Search for the cell housing the specified text and yield its (x, y) center coordinate. 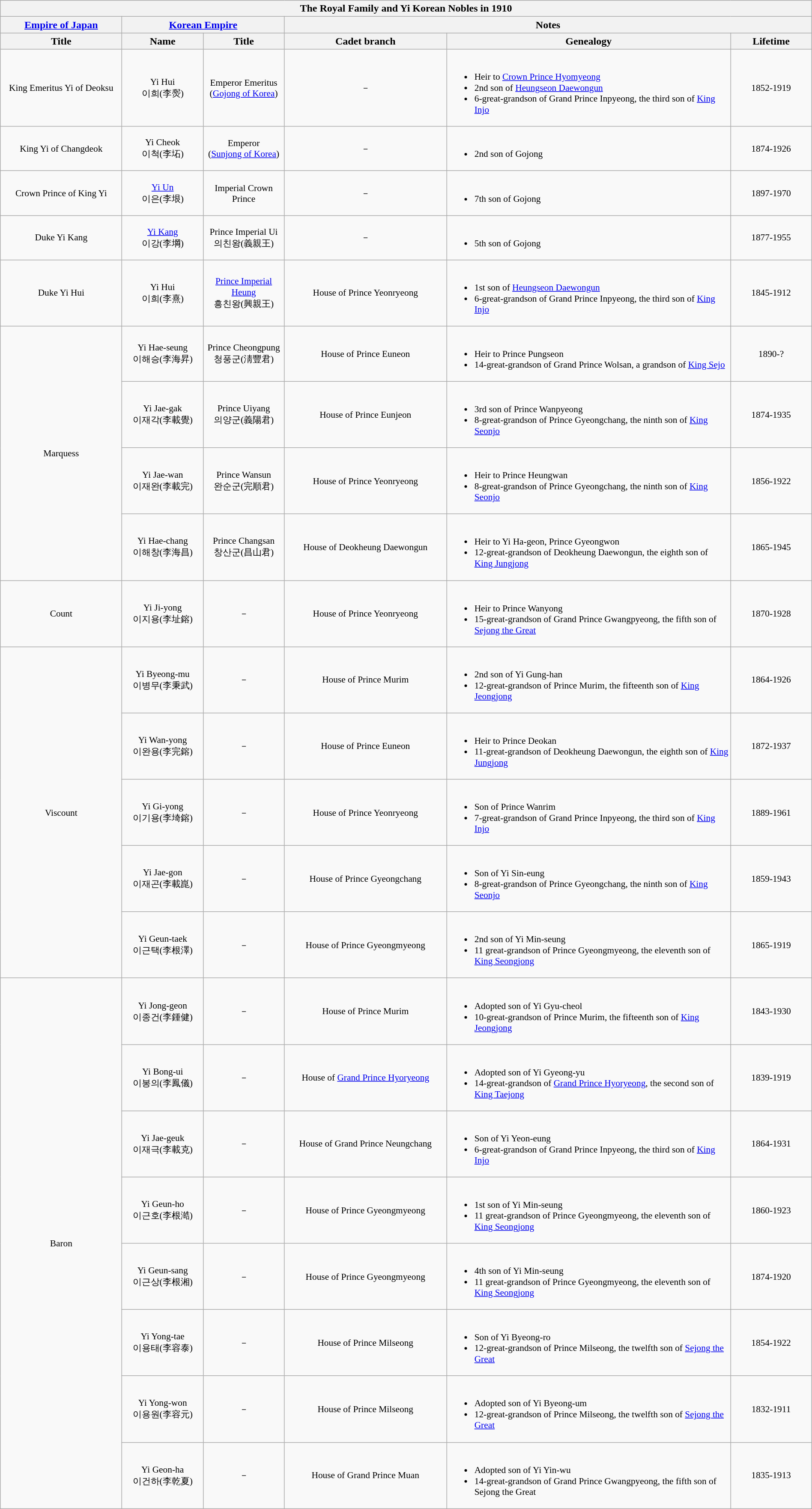
1897-1970 (771, 193)
Imperial Crown Prince (243, 193)
1872-1937 (771, 746)
Yi Geon-ha이건하(李乾夏) (163, 1476)
Duke Yi Kang (61, 238)
Heir to Yi Ha-geon, Prince Gyeongwon12-great-grandson of Deokheung Daewongun, the eighth son of King Jungjong (588, 548)
1870-1928 (771, 614)
1890-? (771, 354)
1874-1920 (771, 1277)
Yi Byeong-mu이병무(李秉武) (163, 680)
1859-1943 (771, 878)
Yi Bong-ui이봉의(李鳳儀) (163, 1078)
3rd son of Prince Wanpyeong8-great-grandson of Prince Gyeongchang, the ninth son of King Seonjo (588, 415)
Yi Yong-won이용원(李容元) (163, 1409)
Emperor(Sunjong of Korea) (243, 149)
Genealogy (588, 41)
Yi Hae-chang이해창(李海昌) (163, 548)
Son of Yi Byeong-ro12-great-grandson of Prince Milseong, the twelfth son of Sejong the Great (588, 1343)
1845-1912 (771, 293)
Name (163, 41)
1864-1931 (771, 1144)
Crown Prince of King Yi (61, 193)
Adopted son of Yi Gyeong-yu14-great-grandson of Grand Prince Hyoryeong, the second son of King Taejong (588, 1078)
Yi Jae-gon이재곤(李載崑) (163, 878)
2nd son of Gojong (588, 149)
Yi Jong-geon이종건(李鍾健) (163, 1011)
2nd son of Yi Gung-han12-great-grandson of Prince Murim, the fifteenth son of King Jeongjong (588, 680)
House of Prince Gyeongchang (366, 878)
House of Grand Prince Hyoryeong (366, 1078)
Yi Jae-gak이재각(李載覺) (163, 415)
Yi Geun-taek이근택(李根澤) (163, 945)
1889-1961 (771, 812)
Adopted son of Yi Byeong-um12-great-grandson of Prince Milseong, the twelfth son of Sejong the Great (588, 1409)
King Emeritus Yi of Deoksu (61, 88)
Yi Wan-yong이완용(李完鎔) (163, 746)
7th son of Gojong (588, 193)
Viscount (61, 812)
House of Grand Prince Muan (366, 1476)
Yi Kang이강(李堈) (163, 238)
1839-1919 (771, 1078)
Yi Jae-wan이재완(李載完) (163, 481)
Prince Uiyang의양군(義陽君) (243, 415)
Adopted son of Yi Gyu-cheol10-great-grandson of Prince Murim, the fifteenth son of King Jeongjong (588, 1011)
1832-1911 (771, 1409)
1874-1935 (771, 415)
King Yi of Changdeok (61, 149)
Yi Cheok이척(李坧) (163, 149)
Prince Imperial Heung흥친왕(興親王) (243, 293)
1852-1919 (771, 88)
Empire of Japan (61, 25)
Yi Un이은(李垠) (163, 193)
Son of Yi Yeon-eung6-great-grandson of Grand Prince Inpyeong, the third son of King Injo (588, 1144)
House of Grand Prince Neungchang (366, 1144)
1877-1955 (771, 238)
1856-1922 (771, 481)
Prince Changsan창산군(昌山君) (243, 548)
Son of Prince Wanrim7-great-grandson of Grand Prince Inpyeong, the third son of King Injo (588, 812)
2nd son of Yi Min-seung11 great-grandson of Prince Gyeongmyeong, the eleventh son of King Seongjong (588, 945)
Adopted son of Yi Yin-wu14-great-grandson of Grand Prince Gwangpyeong, the fifth son of Sejong the Great (588, 1476)
Heir to Crown Prince Hyomyeong2nd son of Heungseon Daewongun6-great-grandson of Grand Prince Inpyeong, the third son of King Injo (588, 88)
5th son of Gojong (588, 238)
1st son of Yi Min-seung11 great-grandson of Prince Gyeongmyeong, the eleventh son of King Seongjong (588, 1210)
Yi Hui이희(李㷩) (163, 88)
1865-1945 (771, 548)
Duke Yi Hui (61, 293)
Yi Jae-geuk이재극(李載克) (163, 1144)
Heir to Prince Heungwan8-great-grandson of Prince Gyeongchang, the ninth son of King Seonjo (588, 481)
1865-1919 (771, 945)
Son of Yi Sin-eung8-great-grandson of Prince Gyeongchang, the ninth son of King Seonjo (588, 878)
House of Deokheung Daewongun (366, 548)
Prince Wansun완순군(完順君) (243, 481)
Korean Empire (203, 25)
Heir to Prince Deokan11-great-grandson of Deokheung Daewongun, the eighth son of King Jungjong (588, 746)
Lifetime (771, 41)
Yi Hui이희(李熹) (163, 293)
Yi Yong-tae이용태(李容泰) (163, 1343)
Yi Ji-yong이지용(李址鎔) (163, 614)
The Royal Family and Yi Korean Nobles in 1910 (406, 9)
1860-1923 (771, 1210)
Heir to Prince Wanyong15-great-grandson of Grand Prince Gwangpyeong, the fifth son of Sejong the Great (588, 614)
Baron (61, 1243)
Yi Geun-ho이근호(李根澔) (163, 1210)
Marquess (61, 453)
Prince Imperial Ui의친왕(義親王) (243, 238)
4th son of Yi Min-seung11 great-grandson of Prince Gyeongmyeong, the eleventh son of King Seongjong (588, 1277)
1874-1926 (771, 149)
House of Prince Eunjeon (366, 415)
Yi Hae-seung이해승(李海昇) (163, 354)
Count (61, 614)
Emperor Emeritus(Gojong of Korea) (243, 88)
1843-1930 (771, 1011)
1st son of Heungseon Daewongun6-great-grandson of Grand Prince Inpyeong, the third son of King Injo (588, 293)
1864-1926 (771, 680)
Yi Gi-yong이기용(李埼鎔) (163, 812)
Cadet branch (366, 41)
Yi Geun-sang이근상(李根湘) (163, 1277)
Notes (548, 25)
Prince Cheongpung청풍군(淸豐君) (243, 354)
Heir to Prince Pungseon14-great-grandson of Grand Prince Wolsan, a grandson of King Sejo (588, 354)
1835-1913 (771, 1476)
1854-1922 (771, 1343)
